Locate the cell with the specified text and output its (x, y) center coordinate. 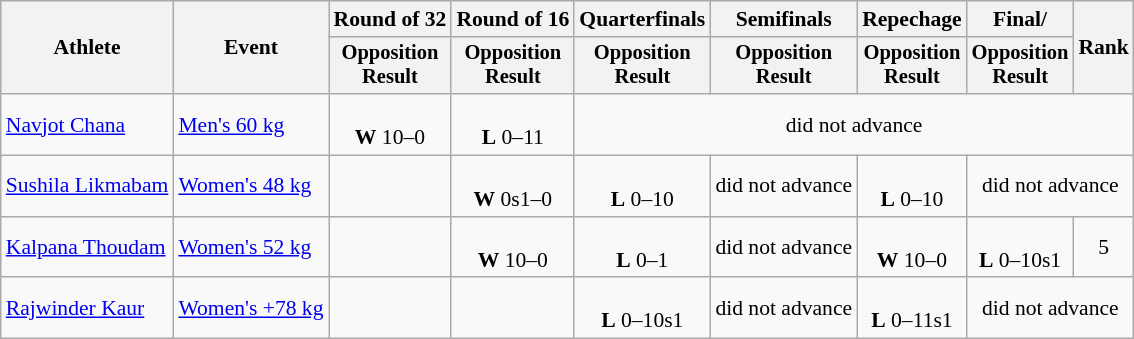
Round of 16 (512, 19)
Kalpana Thoudam (88, 248)
Final/ (1020, 19)
Sushila Likmabam (88, 186)
L 0–1 (642, 248)
Semifinals (784, 19)
Quarterfinals (642, 19)
Repechage (912, 19)
L 0–11s1 (912, 308)
Men's 60 kg (250, 124)
Rajwinder Kaur (88, 308)
L 0–11 (512, 124)
Navjot Chana (88, 124)
Women's +78 kg (250, 308)
Event (250, 48)
Women's 48 kg (250, 186)
Women's 52 kg (250, 248)
Athlete (88, 48)
5 (1104, 248)
Rank (1104, 48)
W 0s1–0 (512, 186)
Round of 32 (390, 19)
